For the text-containing cell, return its midpoint in [x, y] coordinate format. 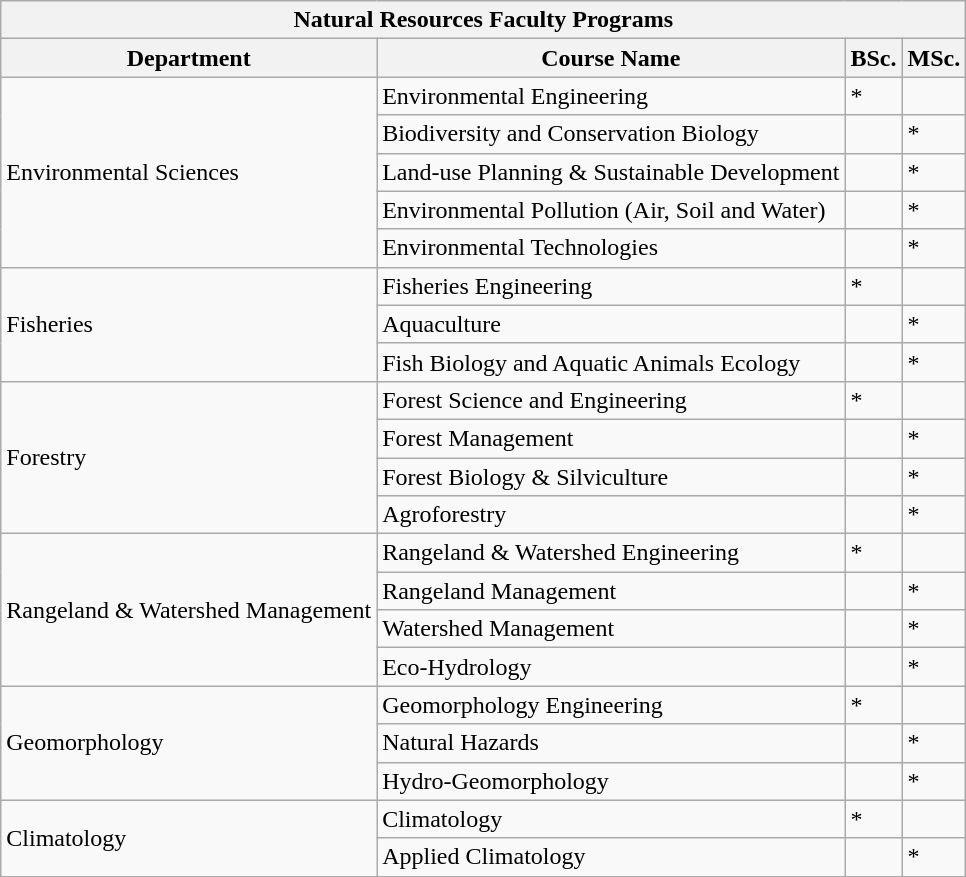
Land-use Planning & Sustainable Development [611, 172]
Environmental Sciences [189, 172]
Course Name [611, 58]
Agroforestry [611, 515]
Geomorphology Engineering [611, 705]
Applied Climatology [611, 857]
Natural Resources Faculty Programs [484, 20]
Rangeland Management [611, 591]
Eco-Hydrology [611, 667]
Fisheries Engineering [611, 286]
Geomorphology [189, 743]
Aquaculture [611, 324]
Biodiversity and Conservation Biology [611, 134]
Environmental Pollution (Air, Soil and Water) [611, 210]
Environmental Technologies [611, 248]
Natural Hazards [611, 743]
Rangeland & Watershed Management [189, 610]
Environmental Engineering [611, 96]
BSc. [874, 58]
Department [189, 58]
MSc. [934, 58]
Forest Management [611, 438]
Watershed Management [611, 629]
Fish Biology and Aquatic Animals Ecology [611, 362]
Forest Biology & Silviculture [611, 477]
Rangeland & Watershed Engineering [611, 553]
Forestry [189, 457]
Forest Science and Engineering [611, 400]
Fisheries [189, 324]
Hydro-Geomorphology [611, 781]
